Return the [x, y] coordinate for the center point of the cell that contains the specified text.  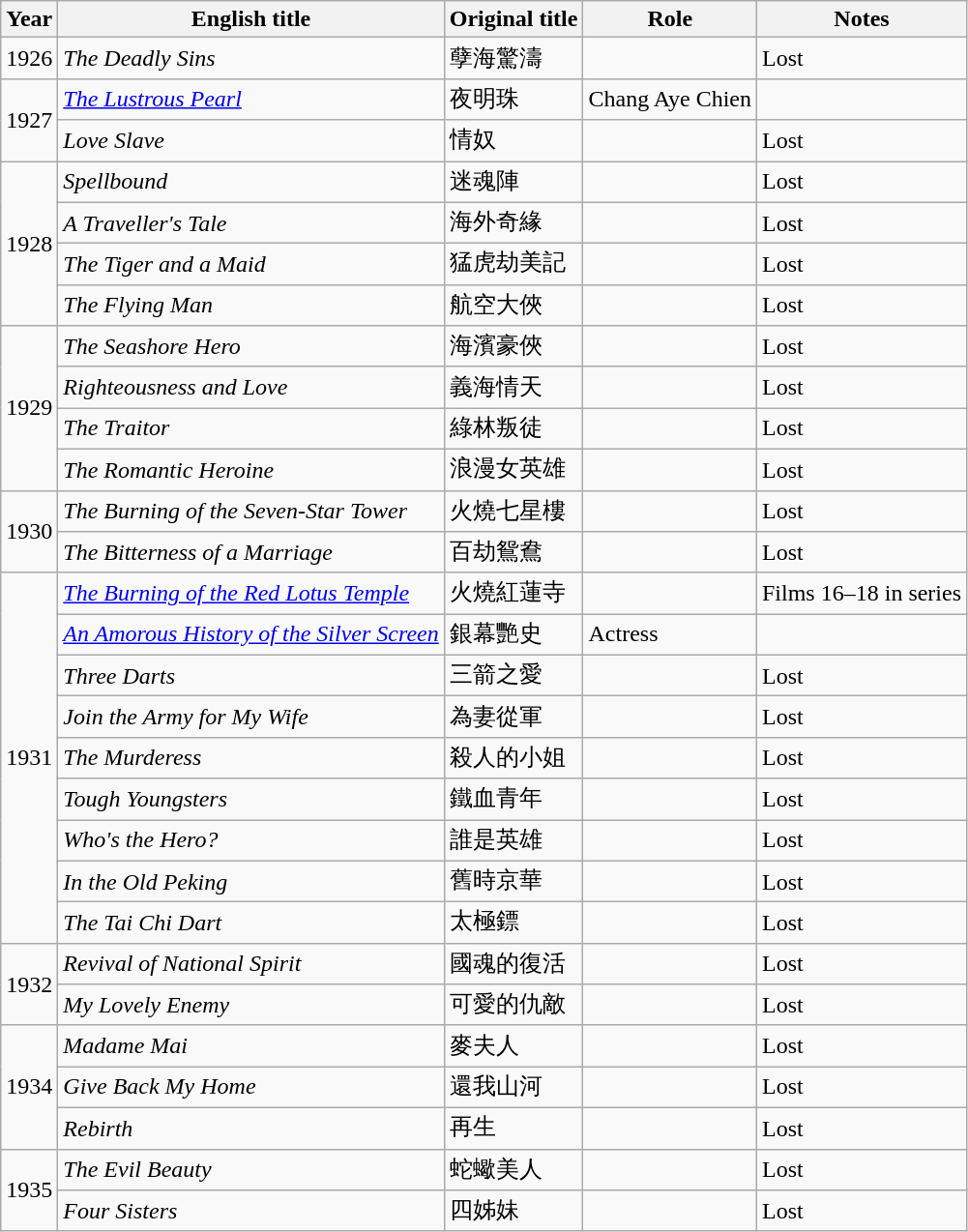
Righteousness and Love [251, 387]
My Lovely Enemy [251, 1006]
Year [29, 19]
An Amorous History of the Silver Screen [251, 634]
Madame Mai [251, 1046]
Four Sisters [251, 1211]
The Traitor [251, 429]
Who's the Hero? [251, 841]
舊時京華 [513, 882]
夜明珠 [513, 99]
Love Slave [251, 141]
殺人的小姐 [513, 758]
The Flying Man [251, 306]
情奴 [513, 141]
Spellbound [251, 182]
孽海驚濤 [513, 58]
Give Back My Home [251, 1087]
國魂的復活 [513, 963]
鐵血青年 [513, 799]
1931 [29, 758]
蛇蠍美人 [513, 1170]
The Burning of the Red Lotus Temple [251, 594]
1927 [29, 120]
The Tiger and a Maid [251, 265]
火燒七星樓 [513, 511]
Chang Aye Chien [670, 99]
Films 16–18 in series [861, 594]
Role [670, 19]
海濱豪俠 [513, 346]
Join the Army for My Wife [251, 718]
The Tai Chi Dart [251, 923]
1934 [29, 1087]
The Burning of the Seven-Star Tower [251, 511]
The Evil Beauty [251, 1170]
三箭之愛 [513, 675]
可愛的仇敵 [513, 1006]
1930 [29, 532]
Notes [861, 19]
The Seashore Hero [251, 346]
The Bitterness of a Marriage [251, 553]
航空大俠 [513, 306]
為妻從軍 [513, 718]
太極鏢 [513, 923]
Revival of National Spirit [251, 963]
A Traveller's Tale [251, 222]
The Romantic Heroine [251, 470]
浪漫女英雄 [513, 470]
Rebirth [251, 1128]
Actress [670, 634]
1932 [29, 984]
1926 [29, 58]
還我山河 [513, 1087]
1928 [29, 243]
迷魂陣 [513, 182]
麥夫人 [513, 1046]
English title [251, 19]
In the Old Peking [251, 882]
Three Darts [251, 675]
誰是英雄 [513, 841]
綠林叛徒 [513, 429]
再生 [513, 1128]
銀幕艷史 [513, 634]
The Lustrous Pearl [251, 99]
Tough Youngsters [251, 799]
百劫鴛鴦 [513, 553]
猛虎劫美記 [513, 265]
The Murderess [251, 758]
1929 [29, 408]
海外奇緣 [513, 222]
四姊妹 [513, 1211]
義海情天 [513, 387]
Original title [513, 19]
1935 [29, 1189]
火燒紅蓮寺 [513, 594]
The Deadly Sins [251, 58]
